Determine the (x, y) coordinate at the center of the cell enclosing the given text.  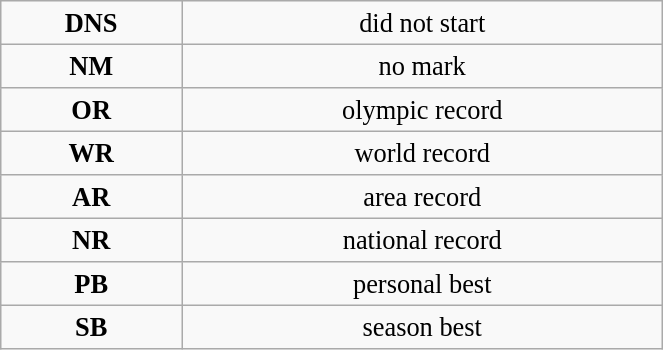
OR (92, 109)
area record (422, 197)
did not start (422, 22)
NR (92, 240)
AR (92, 197)
national record (422, 240)
olympic record (422, 109)
no mark (422, 66)
NM (92, 66)
season best (422, 327)
world record (422, 153)
WR (92, 153)
SB (92, 327)
personal best (422, 284)
PB (92, 284)
DNS (92, 22)
